Determine the [X, Y] coordinate at the center of the cell enclosing the given text.  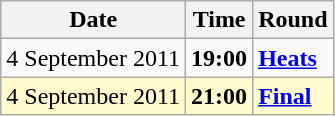
Final [293, 96]
21:00 [220, 96]
Date [94, 20]
Time [220, 20]
19:00 [220, 58]
Heats [293, 58]
Round [293, 20]
